Determine the [X, Y] coordinate at the center of the cell enclosing the given text.  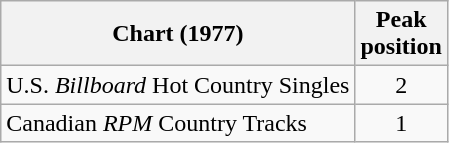
U.S. Billboard Hot Country Singles [178, 85]
1 [401, 123]
Chart (1977) [178, 34]
Peakposition [401, 34]
Canadian RPM Country Tracks [178, 123]
2 [401, 85]
